Extract the [X, Y] coordinate from the center of the cell holding the provided text.  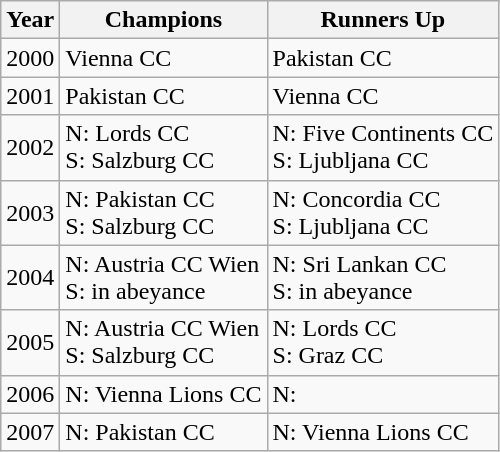
N: Pakistan CCS: Salzburg CC [164, 212]
2004 [30, 278]
N: [383, 394]
2007 [30, 432]
2002 [30, 148]
N: Austria CC WienS: in abeyance [164, 278]
2003 [30, 212]
N: Concordia CC S: Ljubljana CC [383, 212]
N: Austria CC WienS: Salzburg CC [164, 342]
Champions [164, 20]
N: Lords CCS: Salzburg CC [164, 148]
2006 [30, 394]
2000 [30, 58]
Year [30, 20]
N: Sri Lankan CC S: in abeyance [383, 278]
Runners Up [383, 20]
2005 [30, 342]
N: Lords CC S: Graz CC [383, 342]
N: Five Continents CC S: Ljubljana CC [383, 148]
2001 [30, 96]
N: Pakistan CC [164, 432]
